For the text-containing cell, return its midpoint in [x, y] coordinate format. 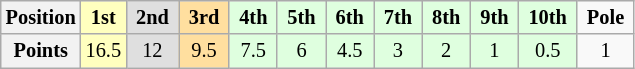
2 [446, 51]
8th [446, 17]
4th [253, 17]
Position [41, 17]
7.5 [253, 51]
2nd [152, 17]
3 [398, 51]
Pole [606, 17]
16.5 [104, 51]
Points [41, 51]
6 [301, 51]
10th [547, 17]
5th [301, 17]
4.5 [350, 51]
12 [152, 51]
6th [350, 17]
3rd [204, 17]
9th [494, 17]
7th [398, 17]
9.5 [204, 51]
0.5 [547, 51]
1st [104, 17]
